Extract the (X, Y) coordinate from the center of the cell holding the provided text.  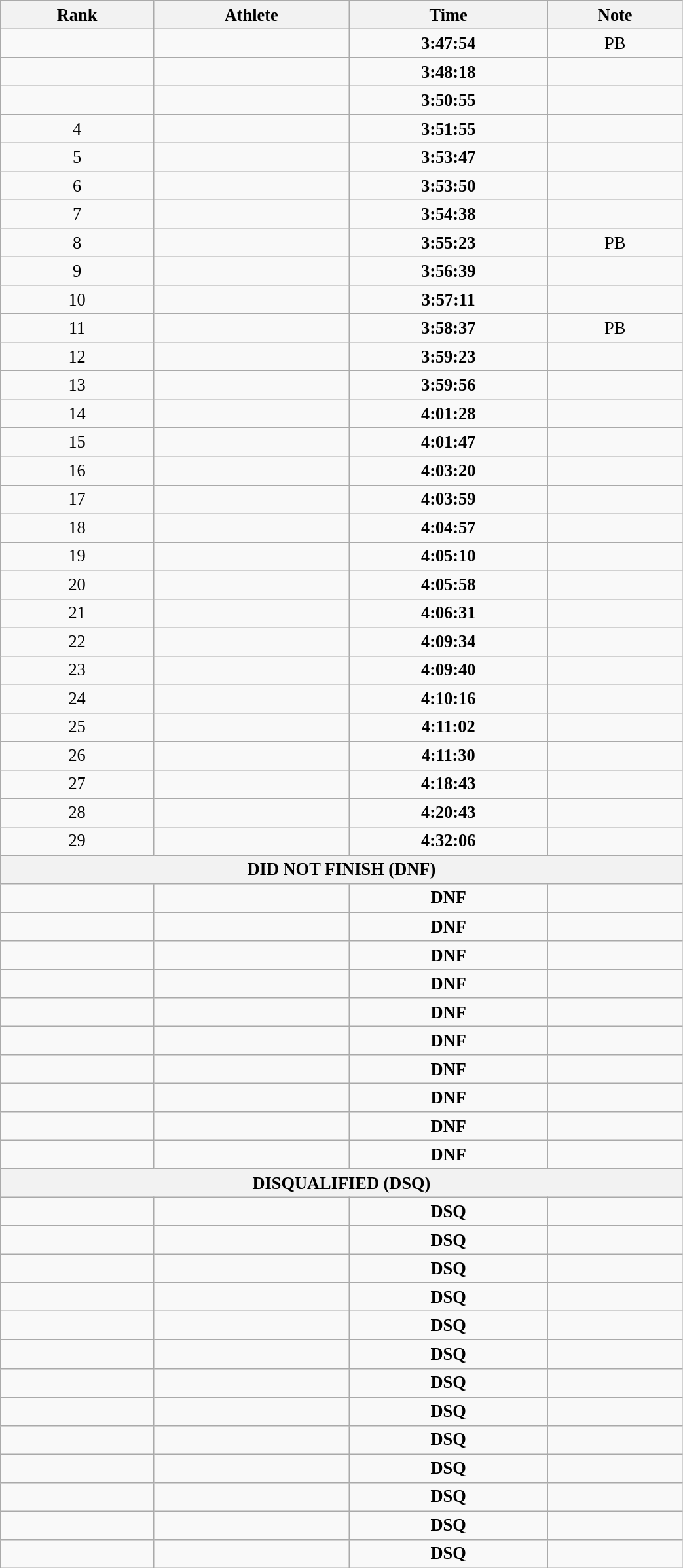
3:56:39 (448, 271)
3:51:55 (448, 129)
4:01:47 (448, 442)
4:10:16 (448, 698)
8 (77, 243)
19 (77, 556)
4:01:28 (448, 414)
3:57:11 (448, 300)
3:48:18 (448, 71)
4:05:58 (448, 584)
4:09:40 (448, 670)
3:54:38 (448, 214)
24 (77, 698)
17 (77, 499)
26 (77, 756)
3:53:50 (448, 186)
4:20:43 (448, 813)
DID NOT FINISH (DNF) (342, 870)
4:18:43 (448, 784)
4:03:20 (448, 471)
29 (77, 841)
Athlete (251, 14)
3:59:56 (448, 385)
9 (77, 271)
15 (77, 442)
3:47:54 (448, 43)
16 (77, 471)
Note (615, 14)
6 (77, 186)
4:05:10 (448, 556)
23 (77, 670)
4:11:30 (448, 756)
25 (77, 727)
20 (77, 584)
3:59:23 (448, 357)
5 (77, 157)
13 (77, 385)
3:50:55 (448, 100)
Time (448, 14)
28 (77, 813)
21 (77, 613)
27 (77, 784)
18 (77, 527)
4:09:34 (448, 641)
Rank (77, 14)
DISQUALIFIED (DSQ) (342, 1183)
22 (77, 641)
14 (77, 414)
12 (77, 357)
7 (77, 214)
4:32:06 (448, 841)
4:06:31 (448, 613)
4:11:02 (448, 727)
4:04:57 (448, 527)
4:03:59 (448, 499)
3:53:47 (448, 157)
10 (77, 300)
4 (77, 129)
11 (77, 328)
3:55:23 (448, 243)
3:58:37 (448, 328)
